Determine the (x, y) coordinate at the center of the cell enclosing the given text.  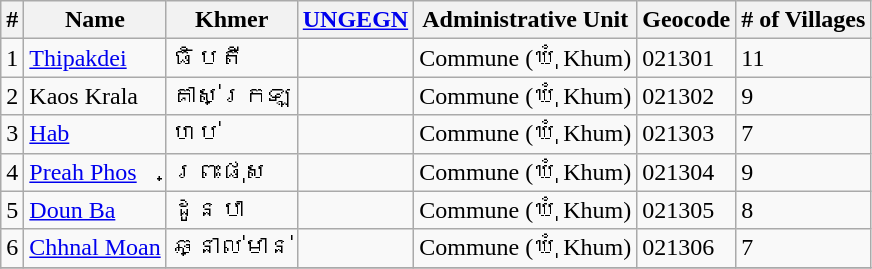
ព្រះផុស (232, 172)
4 (12, 172)
ធិបតី (232, 58)
021305 (686, 210)
5 (12, 210)
Chhnal Moan (95, 248)
8 (804, 210)
6 (12, 248)
1 (12, 58)
Khmer (232, 20)
Doun Ba (95, 210)
# of Villages (804, 20)
11 (804, 58)
2 (12, 96)
# (12, 20)
គាស់ក្រឡ (232, 96)
021306 (686, 248)
Kaos Krala (95, 96)
Hab (95, 134)
UNGEGN (355, 20)
3 (12, 134)
021302 (686, 96)
ហប់ (232, 134)
ដូនបា (232, 210)
021303 (686, 134)
Administrative Unit (526, 20)
Name (95, 20)
ឆ្នាល់មាន់ (232, 248)
Geocode (686, 20)
021304 (686, 172)
021301 (686, 58)
Preah Phos (95, 172)
Thipakdei (95, 58)
